Provide the [X, Y] coordinate of the cell's center where the given text is located.  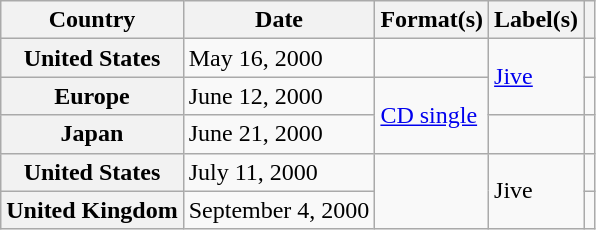
Label(s) [536, 20]
Format(s) [432, 20]
June 12, 2000 [279, 96]
June 21, 2000 [279, 134]
September 4, 2000 [279, 210]
CD single [432, 115]
Date [279, 20]
Country [92, 20]
Japan [92, 134]
Europe [92, 96]
United Kingdom [92, 210]
May 16, 2000 [279, 58]
July 11, 2000 [279, 172]
